Return the [x, y] coordinate for the center point of the cell that contains the specified text.  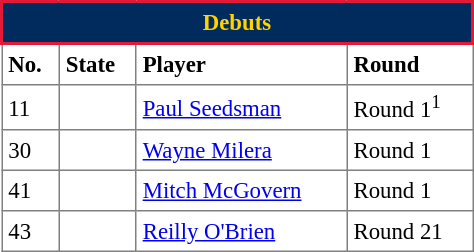
No. [31, 64]
State [98, 64]
41 [31, 190]
Wayne Milera [242, 150]
Paul Seedsman [242, 108]
30 [31, 150]
Round 21 [410, 231]
11 [31, 108]
Mitch McGovern [242, 190]
Round 11 [410, 108]
43 [31, 231]
Reilly O'Brien [242, 231]
Player [242, 64]
Round [410, 64]
Debuts [238, 23]
